Find where the given text appears and provide that cell's center as [x, y] coordinate. 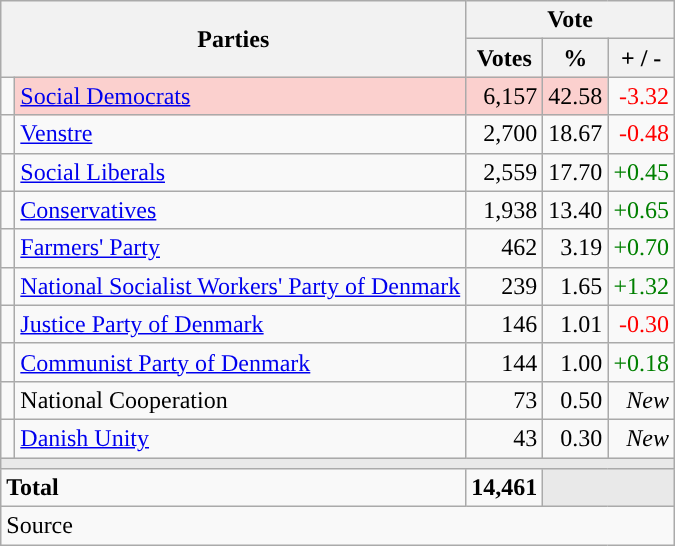
13.40 [576, 210]
3.19 [576, 248]
Social Democrats [240, 96]
2,700 [504, 134]
18.67 [576, 134]
-0.48 [642, 134]
1,938 [504, 210]
146 [504, 324]
Venstre [240, 134]
Communist Party of Denmark [240, 362]
Conservatives [240, 210]
42.58 [576, 96]
73 [504, 400]
+0.70 [642, 248]
1.00 [576, 362]
Vote [570, 20]
National Socialist Workers' Party of Denmark [240, 286]
Danish Unity [240, 438]
+0.65 [642, 210]
National Cooperation [240, 400]
+ / - [642, 58]
Total [234, 488]
+0.45 [642, 172]
144 [504, 362]
2,559 [504, 172]
14,461 [504, 488]
1.01 [576, 324]
+1.32 [642, 286]
+0.18 [642, 362]
-3.32 [642, 96]
6,157 [504, 96]
0.30 [576, 438]
43 [504, 438]
Votes [504, 58]
1.65 [576, 286]
Parties [234, 39]
239 [504, 286]
Justice Party of Denmark [240, 324]
Social Liberals [240, 172]
Farmers' Party [240, 248]
17.70 [576, 172]
% [576, 58]
462 [504, 248]
Source [338, 526]
-0.30 [642, 324]
0.50 [576, 400]
